Extract the (x, y) coordinate from the center of the cell holding the provided text.  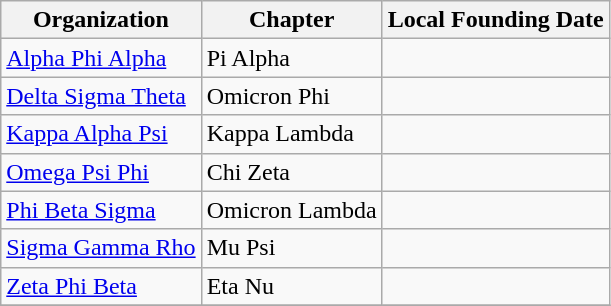
Kappa Lambda (292, 134)
Pi Alpha (292, 58)
Mu Psi (292, 248)
Chi Zeta (292, 172)
Chapter (292, 20)
Phi Beta Sigma (101, 210)
Sigma Gamma Rho (101, 248)
Zeta Phi Beta (101, 286)
Kappa Alpha Psi (101, 134)
Alpha Phi Alpha (101, 58)
Omicron Phi (292, 96)
Organization (101, 20)
Omicron Lambda (292, 210)
Local Founding Date (496, 20)
Delta Sigma Theta (101, 96)
Eta Nu (292, 286)
Omega Psi Phi (101, 172)
